Extract the (x, y) coordinate from the center of the cell holding the provided text.  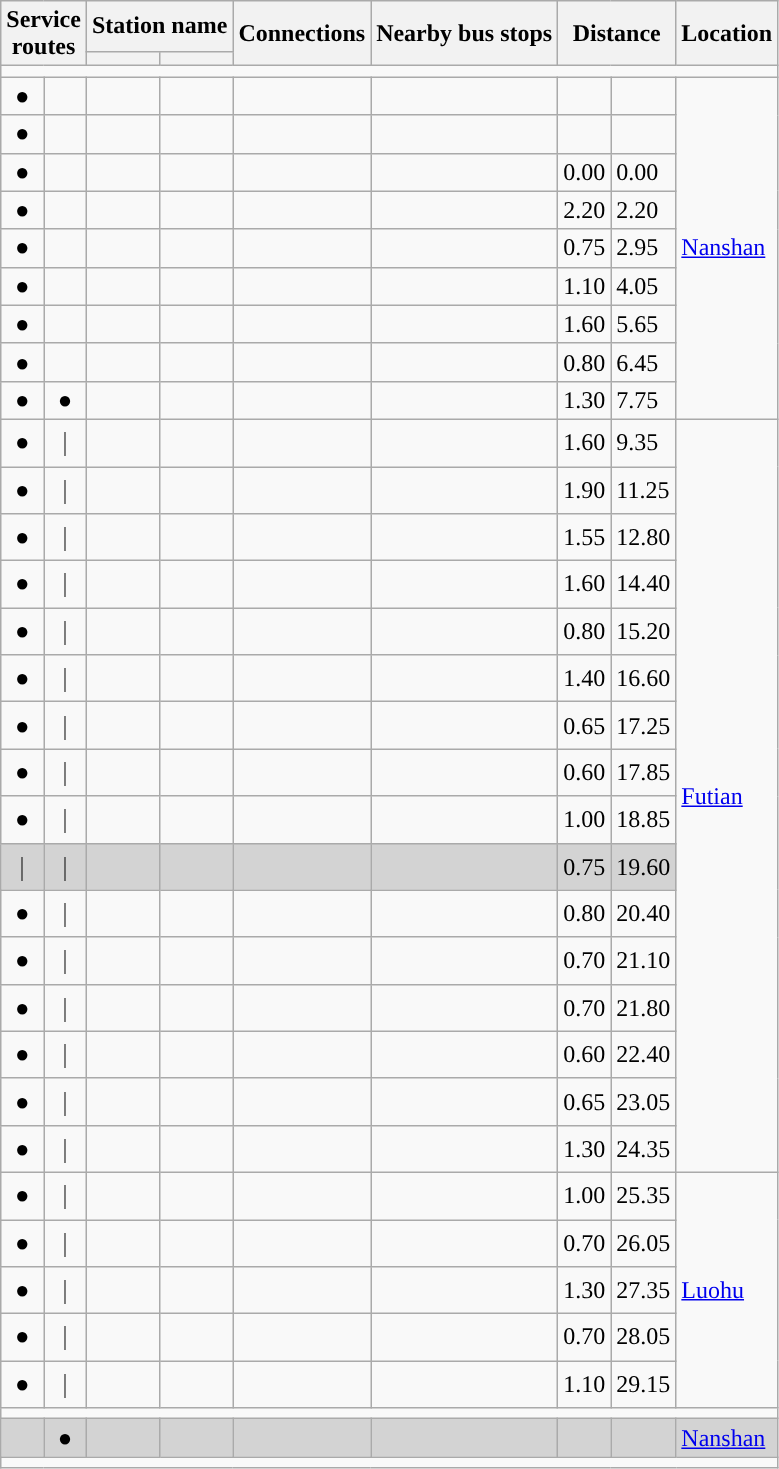
1.40 (584, 678)
Location (727, 34)
1.90 (584, 490)
4.05 (644, 286)
Distance (617, 34)
24.35 (644, 1148)
14.40 (644, 584)
19.60 (644, 866)
5.65 (644, 324)
Station name (159, 26)
Luohu (727, 1290)
2.95 (644, 248)
27.35 (644, 1290)
9.35 (644, 442)
Connections (302, 34)
29.15 (644, 1384)
12.80 (644, 538)
23.05 (644, 1102)
1.55 (584, 538)
17.25 (644, 726)
21.10 (644, 960)
Serviceroutes (44, 34)
21.80 (644, 1008)
28.05 (644, 1338)
22.40 (644, 1054)
Nearby bus stops (464, 34)
18.85 (644, 820)
Futian (727, 796)
6.45 (644, 362)
7.75 (644, 400)
11.25 (644, 490)
16.60 (644, 678)
26.05 (644, 1244)
25.35 (644, 1196)
15.20 (644, 632)
17.85 (644, 772)
20.40 (644, 914)
